Capture the cell that displays the provided text and extract its [X, Y] central coordinate. 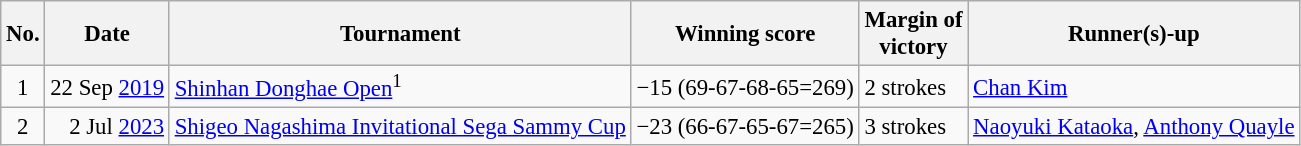
Winning score [745, 34]
Tournament [400, 34]
No. [23, 34]
2 [23, 127]
3 strokes [914, 127]
Shinhan Donghae Open1 [400, 87]
2 Jul 2023 [107, 127]
Runner(s)-up [1134, 34]
Date [107, 34]
Chan Kim [1134, 87]
Naoyuki Kataoka, Anthony Quayle [1134, 127]
2 strokes [914, 87]
Shigeo Nagashima Invitational Sega Sammy Cup [400, 127]
−23 (66-67-65-67=265) [745, 127]
Margin ofvictory [914, 34]
1 [23, 87]
−15 (69-67-68-65=269) [745, 87]
22 Sep 2019 [107, 87]
